Pinpoint the cell where the given text exists, returning its (x, y) midpoint coordinate. 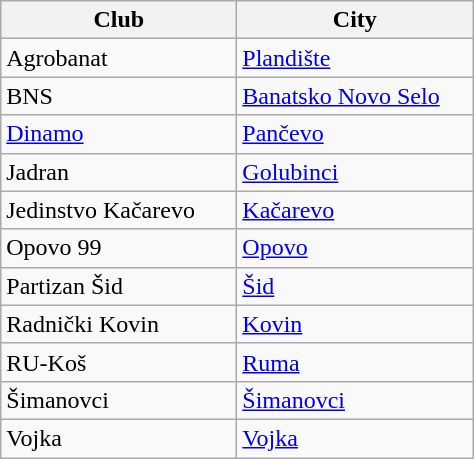
Jedinstvo Kačarevo (119, 210)
Club (119, 20)
City (355, 20)
Kačarevo (355, 210)
Jadran (119, 172)
Plandište (355, 58)
Banatsko Novo Selo (355, 96)
Šid (355, 286)
Agrobanat (119, 58)
Pančevo (355, 134)
Dinamo (119, 134)
Ruma (355, 362)
RU-Koš (119, 362)
Opovo 99 (119, 248)
Radnički Kovin (119, 324)
Partizan Šid (119, 286)
Golubinci (355, 172)
Opovo (355, 248)
Kovin (355, 324)
BNS (119, 96)
